For the text-containing cell, return its midpoint in (x, y) coordinate format. 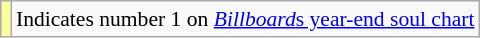
Indicates number 1 on Billboards year-end soul chart (246, 19)
